Return the (x, y) coordinate for the center point of the cell that contains the specified text.  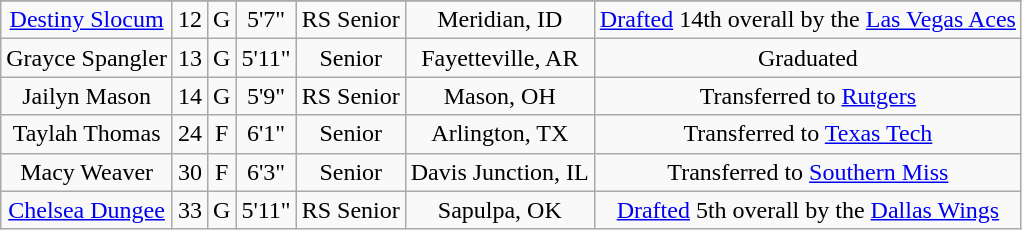
Davis Junction, IL (500, 172)
Meridian, ID (500, 20)
Grayce Spangler (87, 58)
6'1" (266, 134)
33 (190, 210)
6'3" (266, 172)
5'7" (266, 20)
Drafted 5th overall by the Dallas Wings (808, 210)
Macy Weaver (87, 172)
Transferred to Rutgers (808, 96)
Drafted 14th overall by the Las Vegas Aces (808, 20)
Mason, OH (500, 96)
14 (190, 96)
Chelsea Dungee (87, 210)
13 (190, 58)
12 (190, 20)
Destiny Slocum (87, 20)
5'9" (266, 96)
24 (190, 134)
Sapulpa, OK (500, 210)
Graduated (808, 58)
Taylah Thomas (87, 134)
Arlington, TX (500, 134)
Fayetteville, AR (500, 58)
Transferred to Southern Miss (808, 172)
Transferred to Texas Tech (808, 134)
30 (190, 172)
Jailyn Mason (87, 96)
